Scan for the cell matching the given text and deliver its [X, Y] coordinate at center. 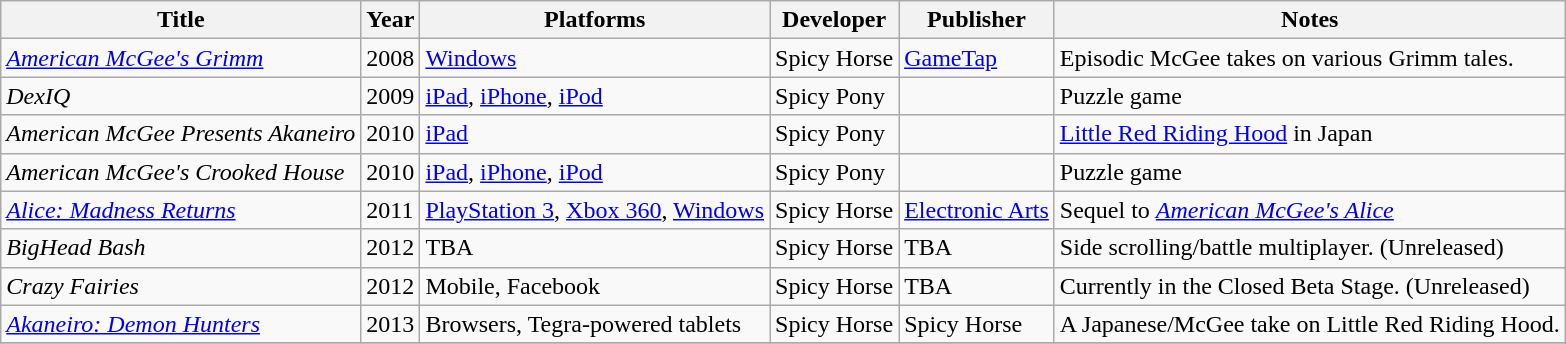
Side scrolling/battle multiplayer. (Unreleased) [1310, 248]
Notes [1310, 20]
Little Red Riding Hood in Japan [1310, 134]
BigHead Bash [181, 248]
Publisher [977, 20]
PlayStation 3, Xbox 360, Windows [595, 210]
A Japanese/McGee take on Little Red Riding Hood. [1310, 324]
Browsers, Tegra-powered tablets [595, 324]
Sequel to American McGee's Alice [1310, 210]
2013 [390, 324]
Platforms [595, 20]
2011 [390, 210]
Windows [595, 58]
2008 [390, 58]
DexIQ [181, 96]
Year [390, 20]
GameTap [977, 58]
Electronic Arts [977, 210]
American McGee's Crooked House [181, 172]
iPad [595, 134]
American McGee's Grimm [181, 58]
Episodic McGee takes on various Grimm tales. [1310, 58]
Currently in the Closed Beta Stage. (Unreleased) [1310, 286]
2009 [390, 96]
American McGee Presents Akaneiro [181, 134]
Alice: Madness Returns [181, 210]
Mobile, Facebook [595, 286]
Crazy Fairies [181, 286]
Akaneiro: Demon Hunters [181, 324]
Developer [834, 20]
Title [181, 20]
